Detect which cell encompasses the target text, then output its (x, y) center coordinate. 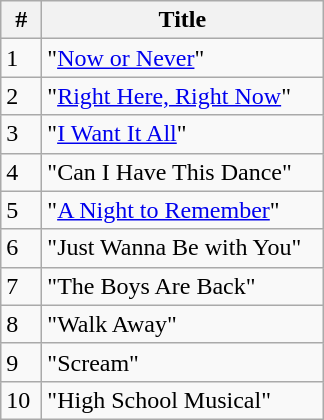
"A Night to Remember" (182, 210)
"Can I Have This Dance" (182, 172)
7 (22, 286)
1 (22, 58)
"The Boys Are Back" (182, 286)
4 (22, 172)
"Now or Never" (182, 58)
"Walk Away" (182, 324)
3 (22, 134)
# (22, 20)
"I Want It All" (182, 134)
5 (22, 210)
"Just Wanna Be with You" (182, 248)
8 (22, 324)
9 (22, 362)
"Right Here, Right Now" (182, 96)
10 (22, 400)
Title (182, 20)
2 (22, 96)
"Scream" (182, 362)
"High School Musical" (182, 400)
6 (22, 248)
